Locate the cell with the specified text and output its (X, Y) center coordinate. 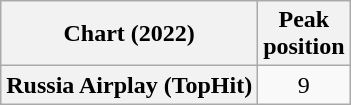
Chart (2022) (130, 34)
Russia Airplay (TopHit) (130, 85)
9 (304, 85)
Peakposition (304, 34)
